Scan for the cell matching the given text and deliver its (X, Y) coordinate at center. 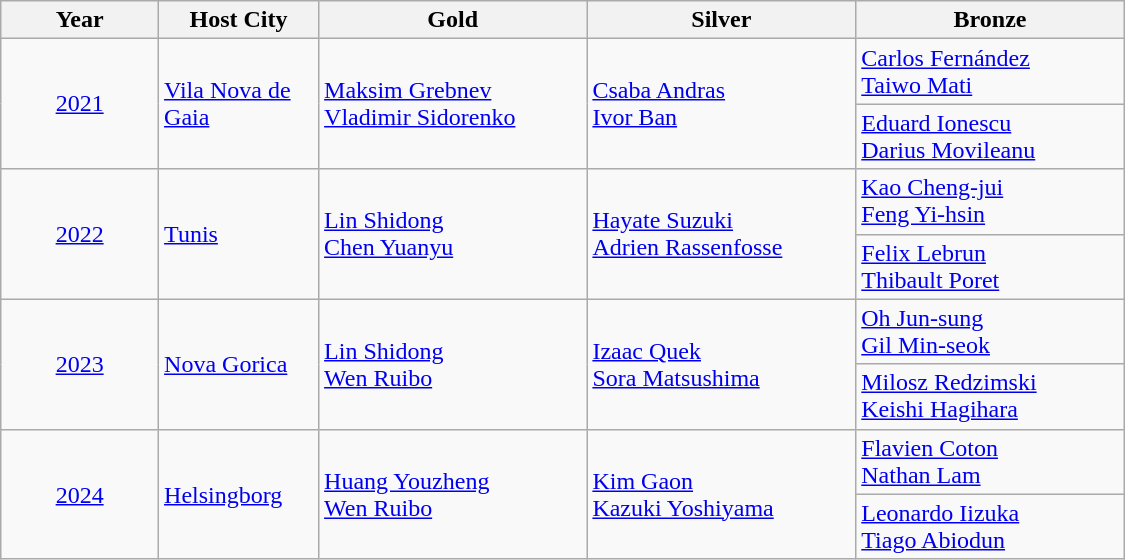
Carlos Fernández Taiwo Mati (990, 72)
Vila Nova de Gaia (239, 104)
Csaba Andras Ivor Ban (722, 104)
Hayate Suzuki Adrien Rassenfosse (722, 234)
Felix Lebrun Thibault Poret (990, 266)
2021 (80, 104)
Tunis (239, 234)
Kao Cheng-jui Feng Yi-hsin (990, 202)
2023 (80, 364)
Year (80, 20)
Flavien Coton Nathan Lam (990, 462)
Izaac Quek Sora Matsushima (722, 364)
2024 (80, 494)
Huang Youzheng Wen Ruibo (453, 494)
Gold (453, 20)
Milosz Redzimski Keishi Hagihara (990, 396)
Lin Shidong Wen Ruibo (453, 364)
Bronze (990, 20)
Helsingborg (239, 494)
2022 (80, 234)
Kim Gaon Kazuki Yoshiyama (722, 494)
Oh Jun-sung Gil Min-seok (990, 332)
Leonardo Iizuka Tiago Abiodun (990, 526)
Lin Shidong Chen Yuanyu (453, 234)
Host City (239, 20)
Maksim Grebnev Vladimir Sidorenko (453, 104)
Eduard Ionescu Darius Movileanu (990, 136)
Nova Gorica (239, 364)
Silver (722, 20)
